Detect which cell encompasses the target text, then output its [X, Y] center coordinate. 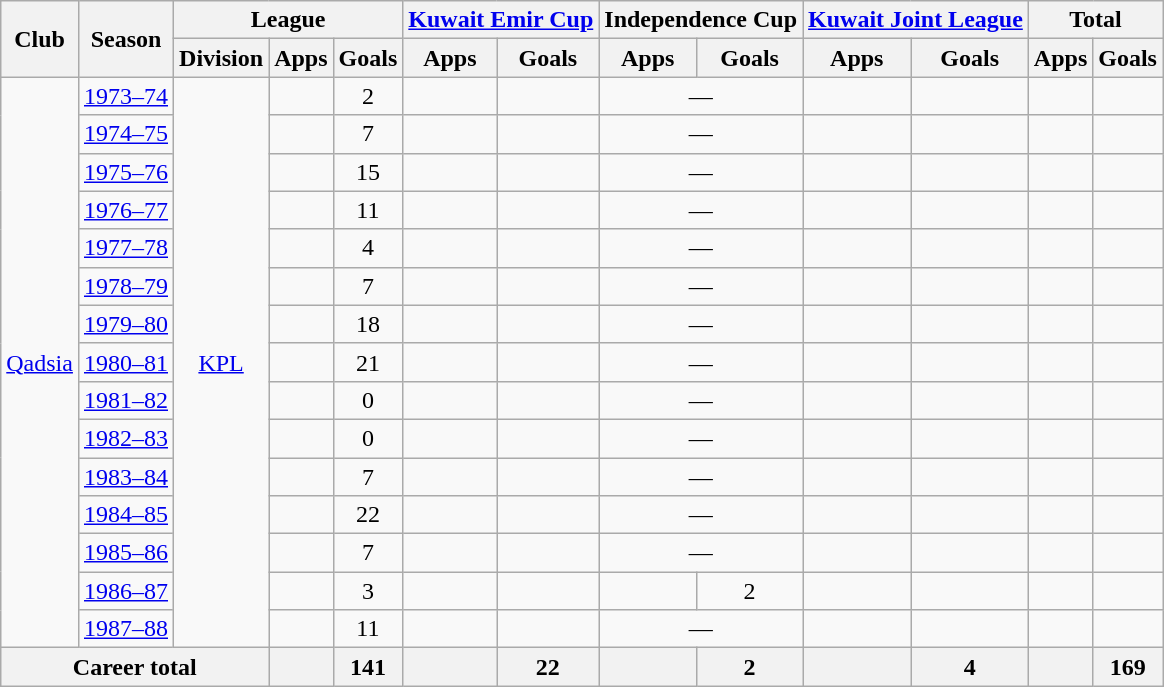
1979–80 [126, 324]
1985–86 [126, 553]
1976–77 [126, 210]
Season [126, 39]
1973–74 [126, 96]
1980–81 [126, 362]
Club [40, 39]
1984–85 [126, 515]
Division [222, 58]
3 [368, 591]
Qadsia [40, 362]
1986–87 [126, 591]
1983–84 [126, 477]
Total [1095, 20]
1982–83 [126, 438]
15 [368, 172]
21 [368, 362]
1975–76 [126, 172]
1987–88 [126, 629]
169 [1128, 667]
1981–82 [126, 400]
League [288, 20]
18 [368, 324]
1978–79 [126, 286]
141 [368, 667]
Career total [135, 667]
1974–75 [126, 134]
1977–78 [126, 248]
Independence Cup [701, 20]
Kuwait Emir Cup [501, 20]
Kuwait Joint League [916, 20]
KPL [222, 362]
